Provide the [x, y] coordinate of the cell's center where the given text is located.  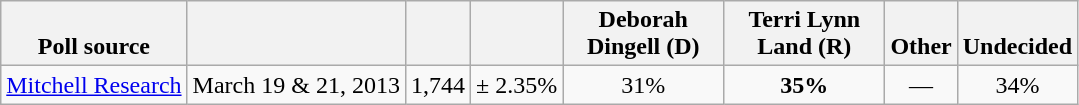
Mitchell Research [94, 85]
Terri LynnLand (R) [804, 34]
35% [804, 85]
± 2.35% [517, 85]
Other [921, 34]
1,744 [438, 85]
— [921, 85]
Poll source [94, 34]
34% [1017, 85]
March 19 & 21, 2013 [296, 85]
Undecided [1017, 34]
31% [644, 85]
DeborahDingell (D) [644, 34]
